Return the [X, Y] coordinate for the center point of the cell that contains the specified text.  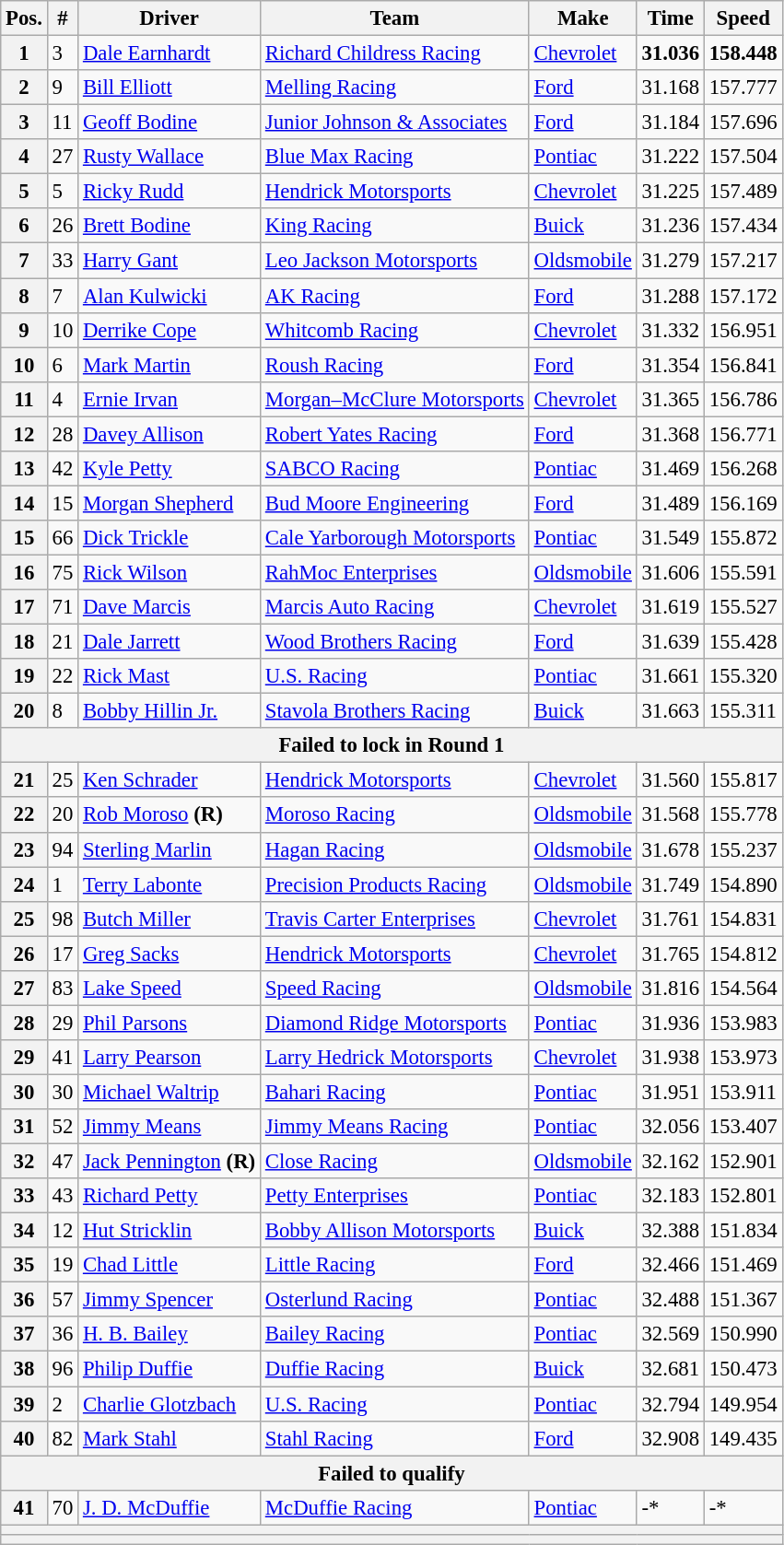
Alan Kulwicki [170, 296]
39 [24, 1404]
Little Racing [394, 1265]
155.591 [743, 572]
156.841 [743, 365]
Dick Trickle [170, 538]
153.407 [743, 1127]
151.834 [743, 1231]
154.890 [743, 884]
66 [63, 538]
154.812 [743, 954]
31.936 [671, 1023]
SABCO Racing [394, 469]
31.816 [671, 989]
150.473 [743, 1369]
151.469 [743, 1265]
31.663 [671, 711]
149.954 [743, 1404]
Hut Stricklin [170, 1231]
Failed to lock in Round 1 [392, 745]
16 [24, 572]
Speed [743, 18]
32.388 [671, 1231]
Bahari Racing [394, 1092]
70 [63, 1507]
Chad Little [170, 1265]
31.288 [671, 296]
14 [24, 503]
31 [24, 1127]
13 [24, 469]
75 [63, 572]
154.831 [743, 919]
157.434 [743, 226]
31.225 [671, 192]
Time [671, 18]
24 [24, 884]
31.938 [671, 1058]
31.168 [671, 88]
Osterlund Racing [394, 1300]
Bill Elliott [170, 88]
153.911 [743, 1092]
151.367 [743, 1300]
158.448 [743, 53]
157.217 [743, 261]
Hagan Racing [394, 849]
Geoff Bodine [170, 123]
Philip Duffie [170, 1369]
32.183 [671, 1196]
155.428 [743, 642]
Mark Martin [170, 365]
Derrike Cope [170, 330]
157.489 [743, 192]
Butch Miller [170, 919]
Richard Petty [170, 1196]
Bud Moore Engineering [394, 503]
32.162 [671, 1162]
Rusty Wallace [170, 157]
Stahl Racing [394, 1438]
Marcis Auto Racing [394, 607]
155.320 [743, 676]
Team [394, 18]
83 [63, 989]
40 [24, 1438]
Bailey Racing [394, 1335]
32 [24, 1162]
Failed to qualify [392, 1473]
Pos. [24, 18]
31.332 [671, 330]
31.749 [671, 884]
43 [63, 1196]
Ernie Irvan [170, 399]
31.222 [671, 157]
149.435 [743, 1438]
31.568 [671, 815]
Cale Yarborough Motorsports [394, 538]
Rick Mast [170, 676]
31.560 [671, 780]
J. D. McDuffie [170, 1507]
98 [63, 919]
155.872 [743, 538]
152.801 [743, 1196]
31.279 [671, 261]
Phil Parsons [170, 1023]
Diamond Ridge Motorsports [394, 1023]
152.901 [743, 1162]
Michael Waltrip [170, 1092]
31.606 [671, 572]
Blue Max Racing [394, 157]
155.527 [743, 607]
31.469 [671, 469]
Leo Jackson Motorsports [394, 261]
Wood Brothers Racing [394, 642]
Mark Stahl [170, 1438]
RahMoc Enterprises [394, 572]
Greg Sacks [170, 954]
154.564 [743, 989]
# [63, 18]
31.765 [671, 954]
153.973 [743, 1058]
35 [24, 1265]
Kyle Petty [170, 469]
38 [24, 1369]
32.488 [671, 1300]
Close Racing [394, 1162]
31.549 [671, 538]
Petty Enterprises [394, 1196]
156.951 [743, 330]
153.983 [743, 1023]
Ricky Rudd [170, 192]
Larry Pearson [170, 1058]
157.696 [743, 123]
156.771 [743, 434]
Dale Jarrett [170, 642]
31.368 [671, 434]
31.365 [671, 399]
155.778 [743, 815]
Richard Childress Racing [394, 53]
Dave Marcis [170, 607]
Jimmy Spencer [170, 1300]
Speed Racing [394, 989]
31.761 [671, 919]
155.237 [743, 849]
31.678 [671, 849]
31.489 [671, 503]
Melling Racing [394, 88]
Jimmy Means [170, 1127]
Moroso Racing [394, 815]
Morgan–McClure Motorsports [394, 399]
71 [63, 607]
31.236 [671, 226]
18 [24, 642]
52 [63, 1127]
Dale Earnhardt [170, 53]
150.990 [743, 1335]
Davey Allison [170, 434]
31.661 [671, 676]
156.169 [743, 503]
32.794 [671, 1404]
Brett Bodine [170, 226]
32.908 [671, 1438]
Whitcomb Racing [394, 330]
42 [63, 469]
Morgan Shepherd [170, 503]
37 [24, 1335]
47 [63, 1162]
Sterling Marlin [170, 849]
Jimmy Means Racing [394, 1127]
Duffie Racing [394, 1369]
Charlie Glotzbach [170, 1404]
31.619 [671, 607]
157.777 [743, 88]
Ken Schrader [170, 780]
Lake Speed [170, 989]
157.504 [743, 157]
Rick Wilson [170, 572]
157.172 [743, 296]
156.786 [743, 399]
AK Racing [394, 296]
Larry Hedrick Motorsports [394, 1058]
32.681 [671, 1369]
31.184 [671, 123]
94 [63, 849]
King Racing [394, 226]
31.354 [671, 365]
31.639 [671, 642]
57 [63, 1300]
H. B. Bailey [170, 1335]
32.569 [671, 1335]
Jack Pennington (R) [170, 1162]
Robert Yates Racing [394, 434]
Rob Moroso (R) [170, 815]
23 [24, 849]
Terry Labonte [170, 884]
31.951 [671, 1092]
Bobby Allison Motorsports [394, 1231]
156.268 [743, 469]
34 [24, 1231]
Precision Products Racing [394, 884]
Driver [170, 18]
McDuffie Racing [394, 1507]
Stavola Brothers Racing [394, 711]
155.311 [743, 711]
Junior Johnson & Associates [394, 123]
96 [63, 1369]
Bobby Hillin Jr. [170, 711]
82 [63, 1438]
32.466 [671, 1265]
Travis Carter Enterprises [394, 919]
Roush Racing [394, 365]
Harry Gant [170, 261]
32.056 [671, 1127]
31.036 [671, 53]
Make [582, 18]
155.817 [743, 780]
